Detect which cell encompasses the target text, then output its (x, y) center coordinate. 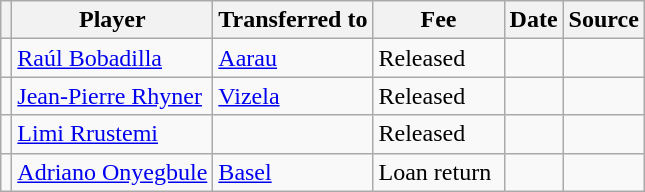
Vizela (293, 96)
Basel (293, 172)
Aarau (293, 58)
Transferred to (293, 20)
Raúl Bobadilla (112, 58)
Date (534, 20)
Fee (438, 20)
Loan return (438, 172)
Player (112, 20)
Jean-Pierre Rhyner (112, 96)
Source (604, 20)
Limi Rrustemi (112, 134)
Adriano Onyegbule (112, 172)
